Return (x, y) of the center of cell containing provided text 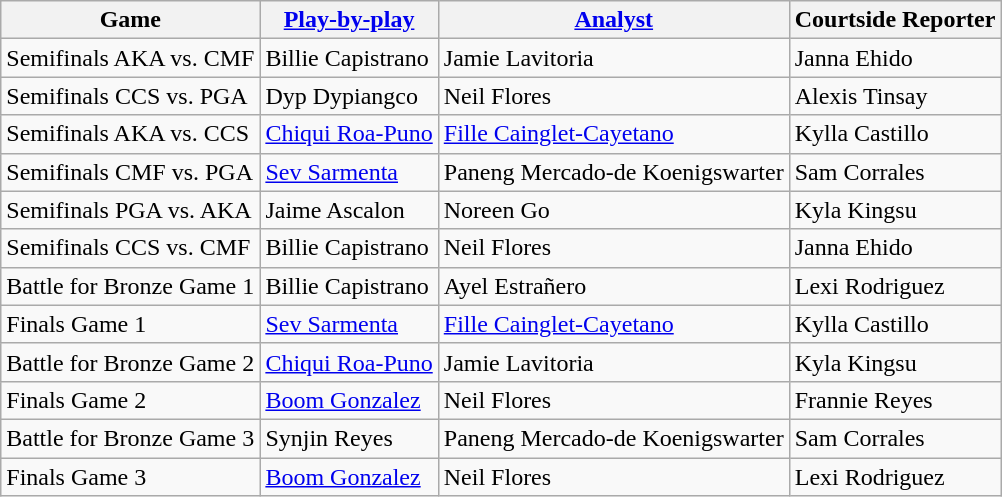
Finals Game 1 (130, 324)
Finals Game 2 (130, 400)
Frannie Reyes (895, 400)
Semifinals AKA vs. CCS (130, 134)
Analyst (614, 20)
Synjin Reyes (349, 438)
Game (130, 20)
Dyp Dypiangco (349, 96)
Jaime Ascalon (349, 210)
Semifinals PGA vs. AKA (130, 210)
Semifinals CMF vs. PGA (130, 172)
Finals Game 3 (130, 477)
Courtside Reporter (895, 20)
Battle for Bronze Game 2 (130, 362)
Alexis Tinsay (895, 96)
Semifinals AKA vs. CMF (130, 58)
Play-by-play (349, 20)
Ayel Estrañero (614, 286)
Semifinals CCS vs. PGA (130, 96)
Semifinals CCS vs. CMF (130, 248)
Battle for Bronze Game 1 (130, 286)
Battle for Bronze Game 3 (130, 438)
Noreen Go (614, 210)
